Detect which cell encompasses the target text, then output its (x, y) center coordinate. 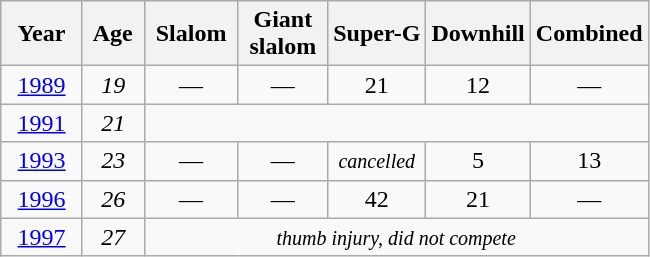
Downhill (478, 34)
12 (478, 85)
1989 (42, 85)
Combined (589, 34)
Year (42, 34)
27 (113, 237)
19 (113, 85)
5 (478, 161)
1997 (42, 237)
13 (589, 161)
26 (113, 199)
thumb injury, did not compete (396, 237)
cancelled (377, 161)
42 (377, 199)
23 (113, 161)
1991 (42, 123)
Super-G (377, 34)
Age (113, 34)
Giant slalom (283, 34)
Slalom (191, 34)
1993 (42, 161)
1996 (42, 199)
